For the text-containing cell, return its midpoint in [x, y] coordinate format. 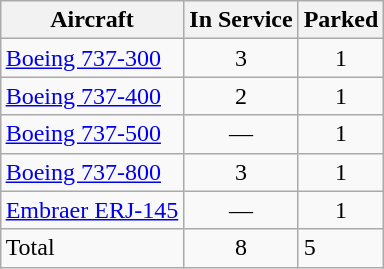
Boeing 737-500 [92, 134]
In Service [241, 20]
Boeing 737-300 [92, 58]
Aircraft [92, 20]
Parked [341, 20]
Boeing 737-400 [92, 96]
2 [241, 96]
8 [241, 248]
5 [341, 248]
Embraer ERJ-145 [92, 210]
Boeing 737-800 [92, 172]
Total [92, 248]
